Capture the cell that displays the provided text and extract its [X, Y] central coordinate. 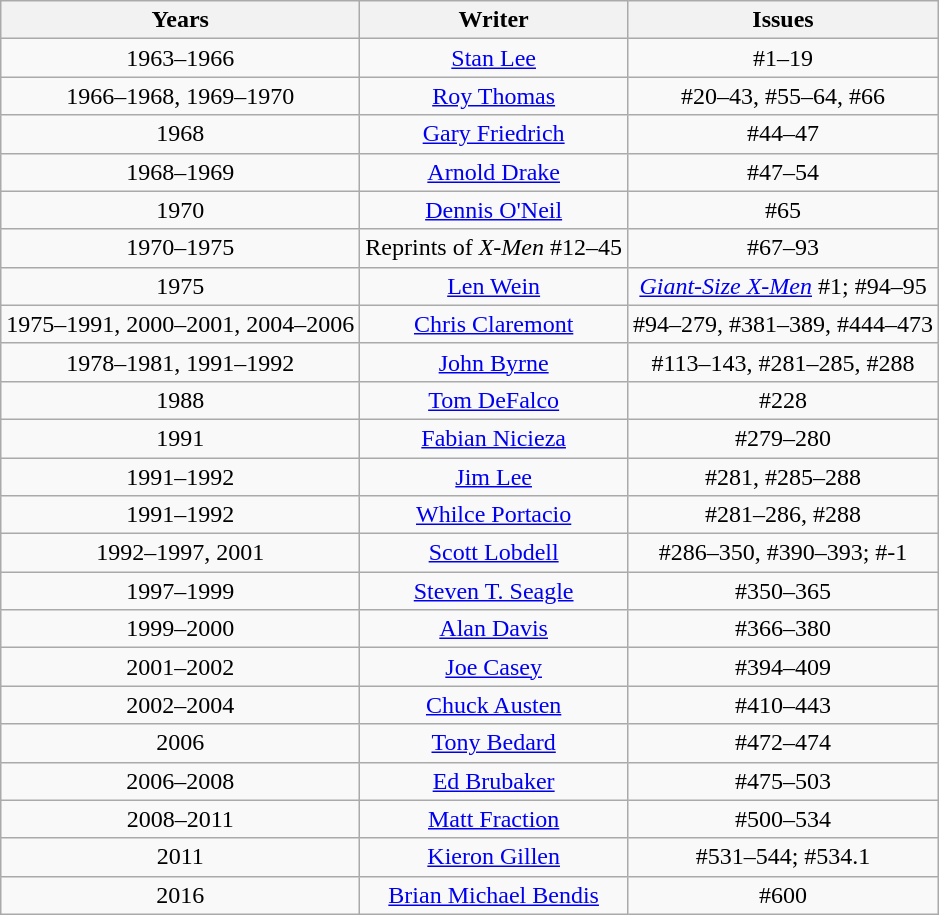
Chris Claremont [494, 324]
Years [180, 20]
Stan Lee [494, 58]
1970–1975 [180, 248]
1970 [180, 210]
2011 [180, 857]
1997–1999 [180, 591]
#350–365 [782, 591]
Steven T. Seagle [494, 591]
2006–2008 [180, 781]
2002–2004 [180, 705]
#281, #285–288 [782, 477]
1999–2000 [180, 629]
1968–1969 [180, 172]
#228 [782, 400]
2001–2002 [180, 667]
Chuck Austen [494, 705]
1991 [180, 438]
Tom DeFalco [494, 400]
Joe Casey [494, 667]
1963–1966 [180, 58]
Arnold Drake [494, 172]
1975–1991, 2000–2001, 2004–2006 [180, 324]
1966–1968, 1969–1970 [180, 96]
Len Wein [494, 286]
Fabian Nicieza [494, 438]
#279–280 [782, 438]
#20–43, #55–64, #66 [782, 96]
Writer [494, 20]
#286–350, #390–393; #-1 [782, 553]
#366–380 [782, 629]
#94–279, #381–389, #444–473 [782, 324]
Kieron Gillen [494, 857]
Issues [782, 20]
#472–474 [782, 743]
John Byrne [494, 362]
Gary Friedrich [494, 134]
2016 [180, 895]
#475–503 [782, 781]
#500–534 [782, 819]
1968 [180, 134]
Ed Brubaker [494, 781]
Brian Michael Bendis [494, 895]
#47–54 [782, 172]
Roy Thomas [494, 96]
2006 [180, 743]
Whilce Portacio [494, 515]
1975 [180, 286]
#394–409 [782, 667]
2008–2011 [180, 819]
#600 [782, 895]
Reprints of X-Men #12–45 [494, 248]
#113–143, #281–285, #288 [782, 362]
Giant-Size X-Men #1; #94–95 [782, 286]
Matt Fraction [494, 819]
1988 [180, 400]
Alan Davis [494, 629]
Scott Lobdell [494, 553]
#531–544; #534.1 [782, 857]
#281–286, #288 [782, 515]
#65 [782, 210]
#410–443 [782, 705]
Jim Lee [494, 477]
1992–1997, 2001 [180, 553]
Tony Bedard [494, 743]
#44–47 [782, 134]
Dennis O'Neil [494, 210]
#67–93 [782, 248]
1978–1981, 1991–1992 [180, 362]
#1–19 [782, 58]
